Determine the (X, Y) coordinate at the center of the cell enclosing the given text.  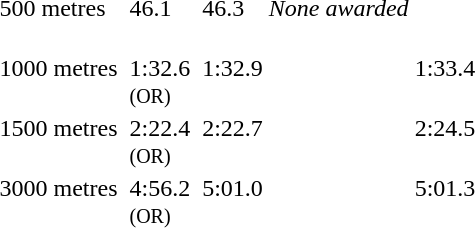
2:22.7 (233, 142)
1:32.6(OR) (160, 82)
1:32.9 (233, 82)
2:22.4(OR) (160, 142)
